Search for the cell housing the specified text and yield its [X, Y] center coordinate. 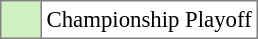
Championship Playoff [149, 20]
